Search for the cell housing the specified text and yield its [x, y] center coordinate. 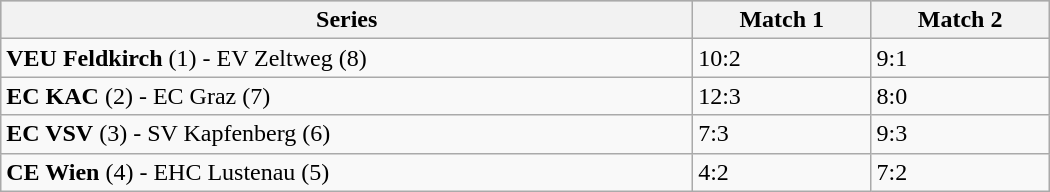
10:2 [782, 58]
Series [347, 20]
CE Wien (4) - EHC Lustenau (5) [347, 172]
7:3 [782, 134]
7:2 [960, 172]
4:2 [782, 172]
9:3 [960, 134]
8:0 [960, 96]
EC KAC (2) - EC Graz (7) [347, 96]
12:3 [782, 96]
Match 2 [960, 20]
Match 1 [782, 20]
EC VSV (3) - SV Kapfenberg (6) [347, 134]
VEU Feldkirch (1) - EV Zeltweg (8) [347, 58]
9:1 [960, 58]
